Identify which cell holds the provided text, then report its [X, Y] central coordinate. 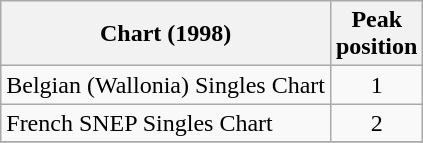
Chart (1998) [166, 34]
Peakposition [376, 34]
Belgian (Wallonia) Singles Chart [166, 85]
1 [376, 85]
French SNEP Singles Chart [166, 123]
2 [376, 123]
